Detect which cell encompasses the target text, then output its [X, Y] center coordinate. 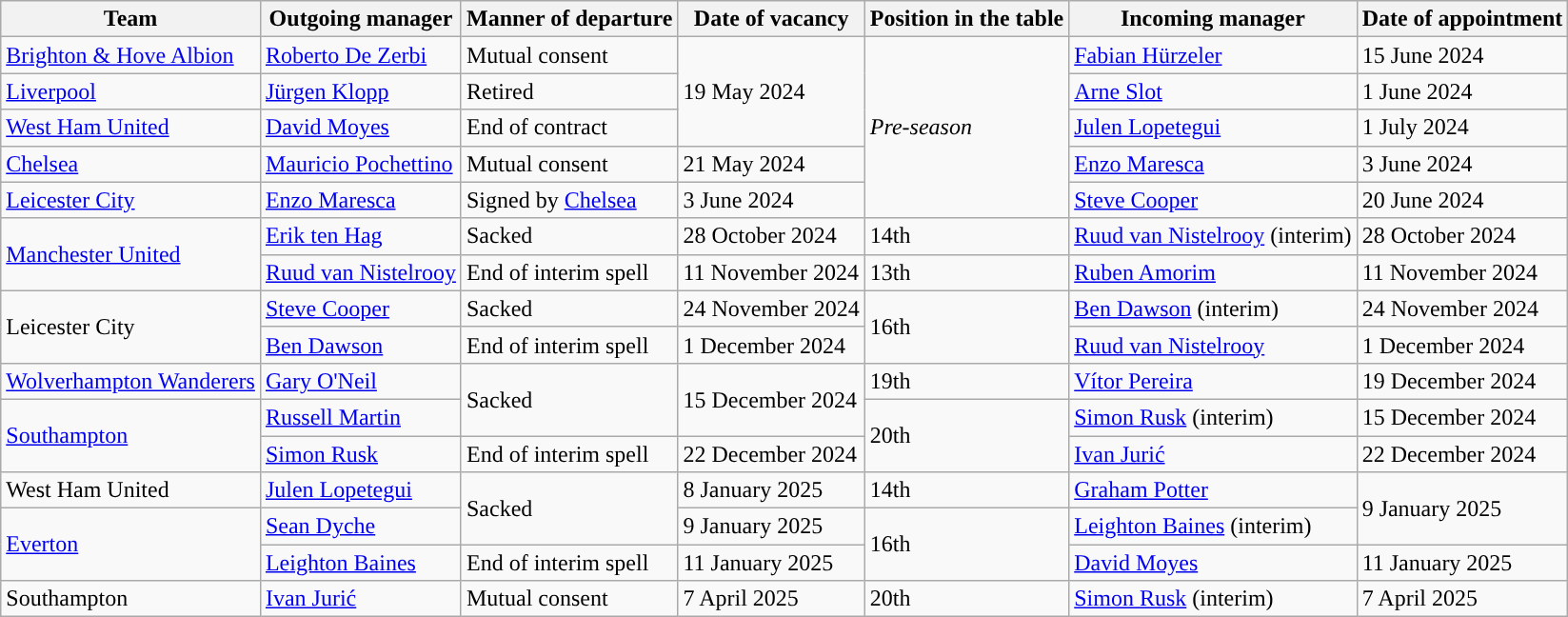
1 June 2024 [1462, 91]
20 June 2024 [1462, 200]
Mauricio Pochettino [360, 164]
Graham Potter [1213, 490]
Pre-season [966, 128]
Ruud van Nistelrooy (interim) [1213, 236]
Arne Slot [1213, 91]
19 December 2024 [1462, 381]
15 June 2024 [1462, 55]
Manner of departure [569, 19]
Incoming manager [1213, 19]
Fabian Hürzeler [1213, 55]
21 May 2024 [771, 164]
Date of appointment [1462, 19]
Leighton Baines [360, 563]
Gary O'Neil [360, 381]
Jürgen Klopp [360, 91]
Date of vacancy [771, 19]
Retired [569, 91]
19 May 2024 [771, 91]
Ben Dawson (interim) [1213, 308]
19th [966, 381]
End of contract [569, 128]
Team [131, 19]
Chelsea [131, 164]
Vítor Pereira [1213, 381]
Liverpool [131, 91]
Roberto De Zerbi [360, 55]
Signed by Chelsea [569, 200]
Everton [131, 545]
Russell Martin [360, 417]
8 January 2025 [771, 490]
1 July 2024 [1462, 128]
13th [966, 272]
Erik ten Hag [360, 236]
Ruben Amorim [1213, 272]
Position in the table [966, 19]
Wolverhampton Wanderers [131, 381]
Ben Dawson [360, 345]
Simon Rusk [360, 454]
Outgoing manager [360, 19]
Sean Dyche [360, 527]
Brighton & Hove Albion [131, 55]
Manchester United [131, 254]
Leighton Baines (interim) [1213, 527]
